Provide the (x, y) coordinate of the cell's center where the given text is located.  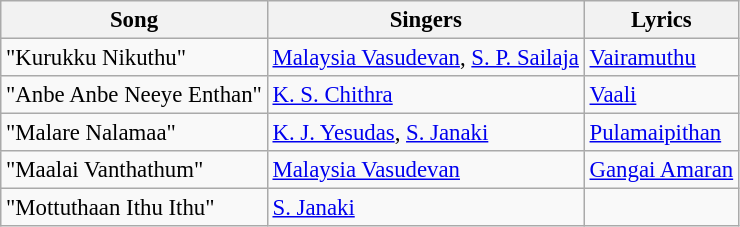
K. S. Chithra (426, 95)
Singers (426, 20)
Song (134, 20)
"Kurukku Nikuthu" (134, 58)
Gangai Amaran (661, 170)
Malaysia Vasudevan, S. P. Sailaja (426, 58)
Vairamuthu (661, 58)
S. Janaki (426, 208)
"Maalai Vanthathum" (134, 170)
"Mottuthaan Ithu Ithu" (134, 208)
K. J. Yesudas, S. Janaki (426, 133)
Pulamaipithan (661, 133)
"Malare Nalamaa" (134, 133)
Malaysia Vasudevan (426, 170)
Vaali (661, 95)
Lyrics (661, 20)
"Anbe Anbe Neeye Enthan" (134, 95)
